Capture the cell that displays the provided text and extract its [x, y] central coordinate. 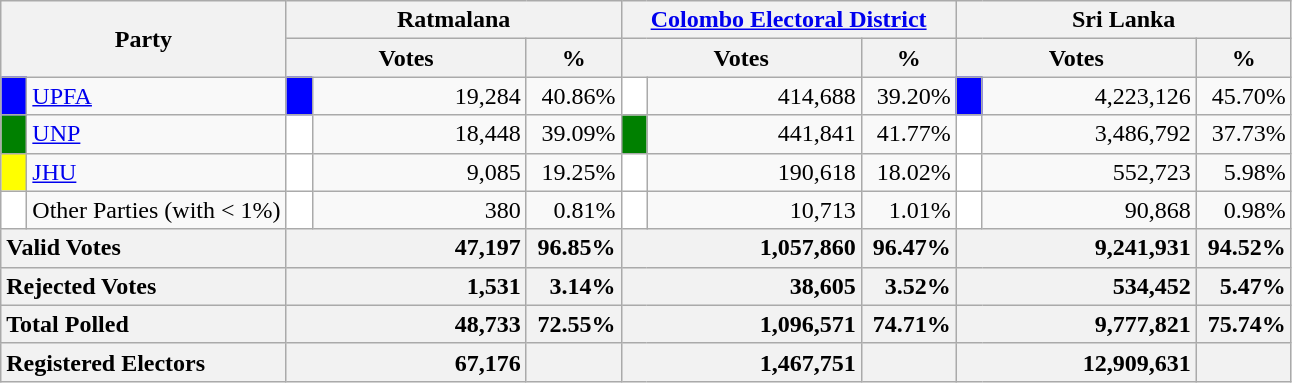
96.85% [574, 248]
414,688 [754, 96]
5.98% [1244, 172]
18,448 [419, 134]
47,197 [406, 248]
1,096,571 [741, 324]
534,452 [1076, 286]
75.74% [1244, 324]
19.25% [574, 172]
Registered Electors [144, 362]
48,733 [406, 324]
37.73% [1244, 134]
1,467,751 [741, 362]
45.70% [1244, 96]
9,085 [419, 172]
67,176 [406, 362]
10,713 [754, 210]
3,486,792 [1089, 134]
190,618 [754, 172]
3.14% [574, 286]
12,909,631 [1076, 362]
1,531 [406, 286]
Valid Votes [144, 248]
72.55% [574, 324]
4,223,126 [1089, 96]
441,841 [754, 134]
1,057,860 [741, 248]
5.47% [1244, 286]
39.09% [574, 134]
Other Parties (with < 1%) [156, 210]
96.47% [908, 248]
Ratmalana [454, 20]
9,241,931 [1076, 248]
UPFA [156, 96]
Party [144, 39]
9,777,821 [1076, 324]
0.81% [574, 210]
40.86% [574, 96]
90,868 [1089, 210]
Total Polled [144, 324]
94.52% [1244, 248]
3.52% [908, 286]
Rejected Votes [144, 286]
74.71% [908, 324]
41.77% [908, 134]
0.98% [1244, 210]
Sri Lanka [1124, 20]
39.20% [908, 96]
380 [419, 210]
JHU [156, 172]
19,284 [419, 96]
UNP [156, 134]
Colombo Electoral District [788, 20]
1.01% [908, 210]
18.02% [908, 172]
552,723 [1089, 172]
38,605 [741, 286]
